Pinpoint the cell where the given text exists, returning its (X, Y) midpoint coordinate. 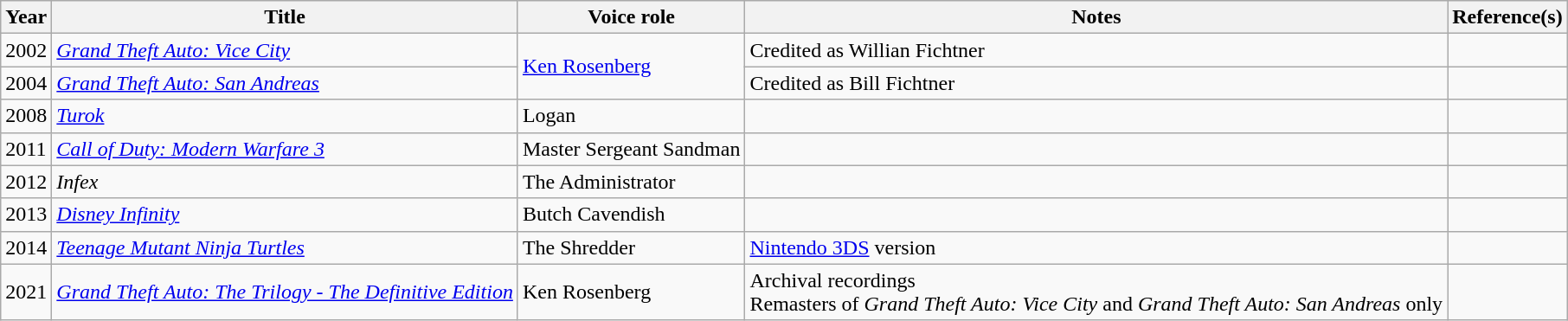
2012 (26, 182)
Grand Theft Auto: The Trilogy - The Definitive Edition (286, 292)
Credited as Bill Fichtner (1096, 83)
Call of Duty: Modern Warfare 3 (286, 149)
Logan (632, 116)
2004 (26, 83)
2013 (26, 215)
Year (26, 17)
Reference(s) (1507, 17)
The Administrator (632, 182)
Grand Theft Auto: Vice City (286, 50)
Master Sergeant Sandman (632, 149)
Title (286, 17)
Turok (286, 116)
Infex (286, 182)
Teenage Mutant Ninja Turtles (286, 247)
Credited as Willian Fichtner (1096, 50)
Archival recordingsRemasters of Grand Theft Auto: Vice City and Grand Theft Auto: San Andreas only (1096, 292)
Notes (1096, 17)
Voice role (632, 17)
2011 (26, 149)
Disney Infinity (286, 215)
The Shredder (632, 247)
2008 (26, 116)
Grand Theft Auto: San Andreas (286, 83)
2002 (26, 50)
Nintendo 3DS version (1096, 247)
2021 (26, 292)
2014 (26, 247)
Butch Cavendish (632, 215)
